Identify which cell holds the provided text, then report its [x, y] central coordinate. 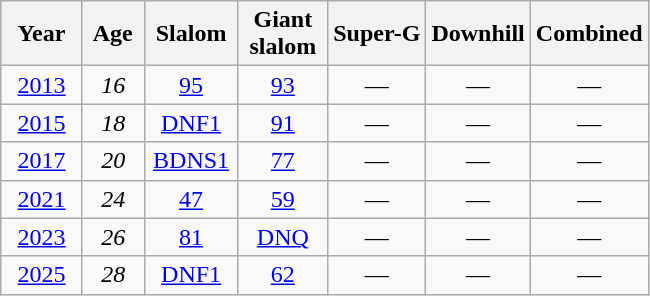
18 [113, 123]
2017 [42, 161]
Year [42, 34]
28 [113, 275]
47 [191, 199]
Age [113, 34]
81 [191, 237]
77 [283, 161]
Slalom [191, 34]
93 [283, 85]
59 [283, 199]
62 [283, 275]
Downhill [478, 34]
2013 [42, 85]
91 [283, 123]
20 [113, 161]
BDNS1 [191, 161]
16 [113, 85]
Combined [589, 34]
2025 [42, 275]
2015 [42, 123]
Giant slalom [283, 34]
2021 [42, 199]
DNQ [283, 237]
2023 [42, 237]
95 [191, 85]
Super-G [377, 34]
26 [113, 237]
24 [113, 199]
